Search for the cell housing the specified text and yield its (X, Y) center coordinate. 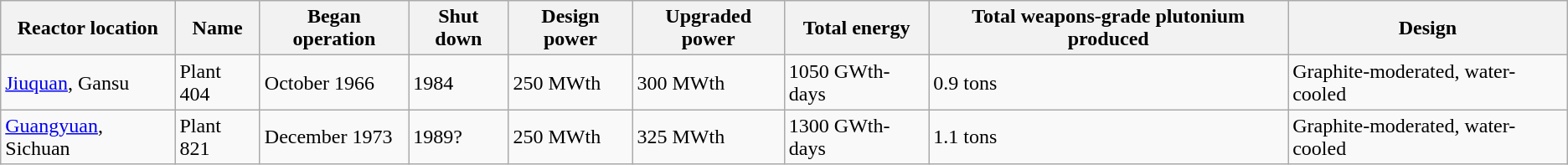
0.9 tons (1109, 82)
325 MWth (709, 137)
1050 GWth-days (856, 82)
Total energy (856, 28)
Total weapons-grade plutonium produced (1109, 28)
Upgraded power (709, 28)
1984 (459, 82)
Jiuquan, Gansu (88, 82)
Shut down (459, 28)
Name (218, 28)
Plant 821 (218, 137)
Began operation (333, 28)
1.1 tons (1109, 137)
December 1973 (333, 137)
Reactor location (88, 28)
1989? (459, 137)
Plant 404 (218, 82)
Design power (570, 28)
October 1966 (333, 82)
1300 GWth-days (856, 137)
Guangyuan, Sichuan (88, 137)
300 MWth (709, 82)
Design (1428, 28)
